Identify which cell holds the provided text, then report its [X, Y] central coordinate. 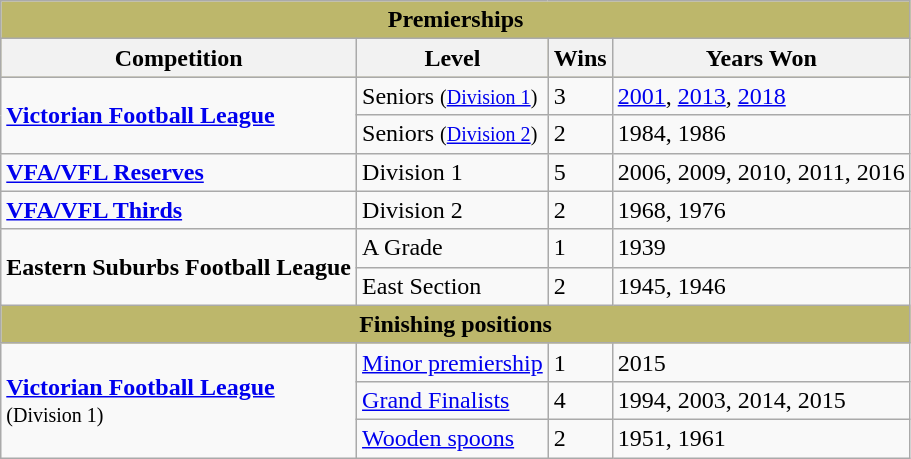
1945, 1946 [761, 286]
5 [580, 172]
Seniors (Division 1) [453, 96]
1939 [761, 248]
Seniors (Division 2) [453, 134]
Finishing positions [456, 324]
1968, 1976 [761, 210]
Years Won [761, 58]
Eastern Suburbs Football League [179, 267]
Level [453, 58]
A Grade [453, 248]
2001, 2013, 2018 [761, 96]
1951, 1961 [761, 438]
2006, 2009, 2010, 2011, 2016 [761, 172]
2015 [761, 362]
VFA/VFL Thirds [179, 210]
VFA/VFL Reserves [179, 172]
1994, 2003, 2014, 2015 [761, 400]
3 [580, 96]
4 [580, 400]
East Section [453, 286]
Victorian Football League(Division 1) [179, 400]
Premierships [456, 20]
Competition [179, 58]
Wins [580, 58]
Victorian Football League [179, 115]
Minor premiership [453, 362]
Division 2 [453, 210]
Division 1 [453, 172]
Wooden spoons [453, 438]
Grand Finalists [453, 400]
1984, 1986 [761, 134]
